Pinpoint the cell where the given text exists, returning its [x, y] midpoint coordinate. 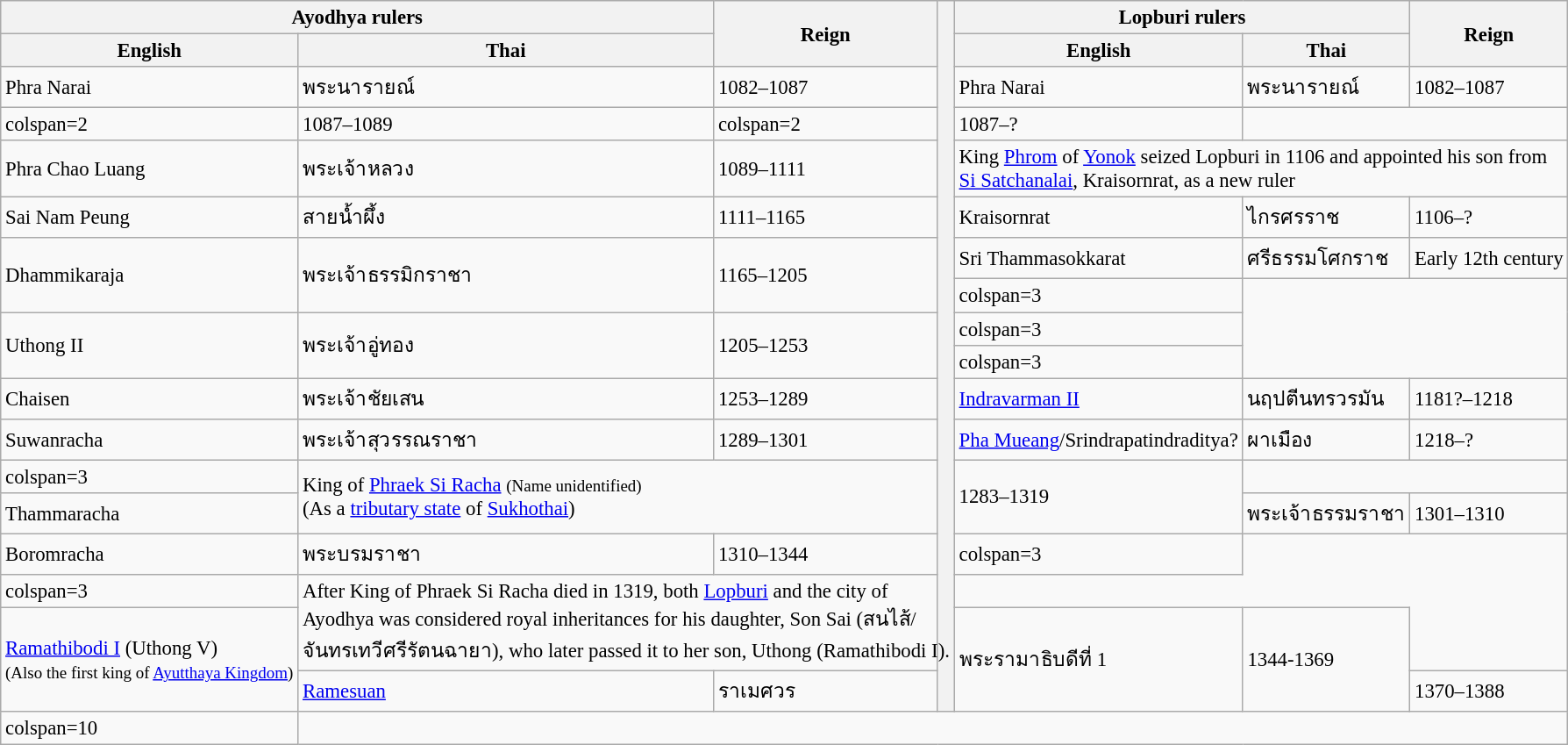
King of Phraek Si Racha (Name unidentified)(As a tributary state of Sukhothai) [617, 497]
Lopburi rulers [1182, 18]
1218–? [1489, 439]
ไกรศรราช [1326, 218]
ศรีธรรมโศกราช [1326, 260]
1310–1344 [826, 555]
1111–1165 [826, 218]
1106–? [1489, 218]
พระรามาธิบดีที่ 1 [1098, 660]
1087–1089 [506, 125]
1289–1301 [826, 439]
Chaisen [149, 398]
พระเจ้าธรรมราชา [1326, 514]
พระบรมราชา [506, 555]
1253–1289 [826, 398]
พระเจ้าธรรมิกราชา [506, 276]
1301–1310 [1489, 514]
Ayodhya rulers [358, 18]
Ramathibodi I (Uthong V)(Also the first king of Ayutthaya Kingdom) [149, 660]
Thammaracha [149, 514]
นฤปตีนทรวรมัน [1326, 398]
Kraisornrat [1098, 218]
พระเจ้าหลวง [506, 168]
Ramesuan [506, 691]
Sai Nam Peung [149, 218]
1370–1388 [1489, 691]
1087–? [1098, 125]
1205–1253 [826, 346]
Indravarman II [1098, 398]
1181?–1218 [1489, 398]
1165–1205 [826, 276]
พระเจ้าสุวรรณราชา [506, 439]
พระเจ้าชัยเสน [506, 398]
Uthong II [149, 346]
Phra Chao Luang [149, 168]
King Phrom of Yonok seized Lopburi in 1106 and appointed his son fromSi Satchanalai, Kraisornrat, as a new ruler [1261, 168]
พระเจ้าอู่ทอง [506, 346]
Early 12th century [1489, 260]
ผาเมือง [1326, 439]
ราเมศวร [826, 691]
1089–1111 [826, 168]
1344-1369 [1326, 660]
Dhammikaraja [149, 276]
colspan=10 [149, 728]
Pha Mueang/Srindrapatindraditya? [1098, 439]
1283–1319 [1098, 497]
Suwanracha [149, 439]
Boromracha [149, 555]
สายน้ำผึ้ง [506, 218]
Sri Thammasokkarat [1098, 260]
